Scan for the cell matching the given text and deliver its [x, y] coordinate at center. 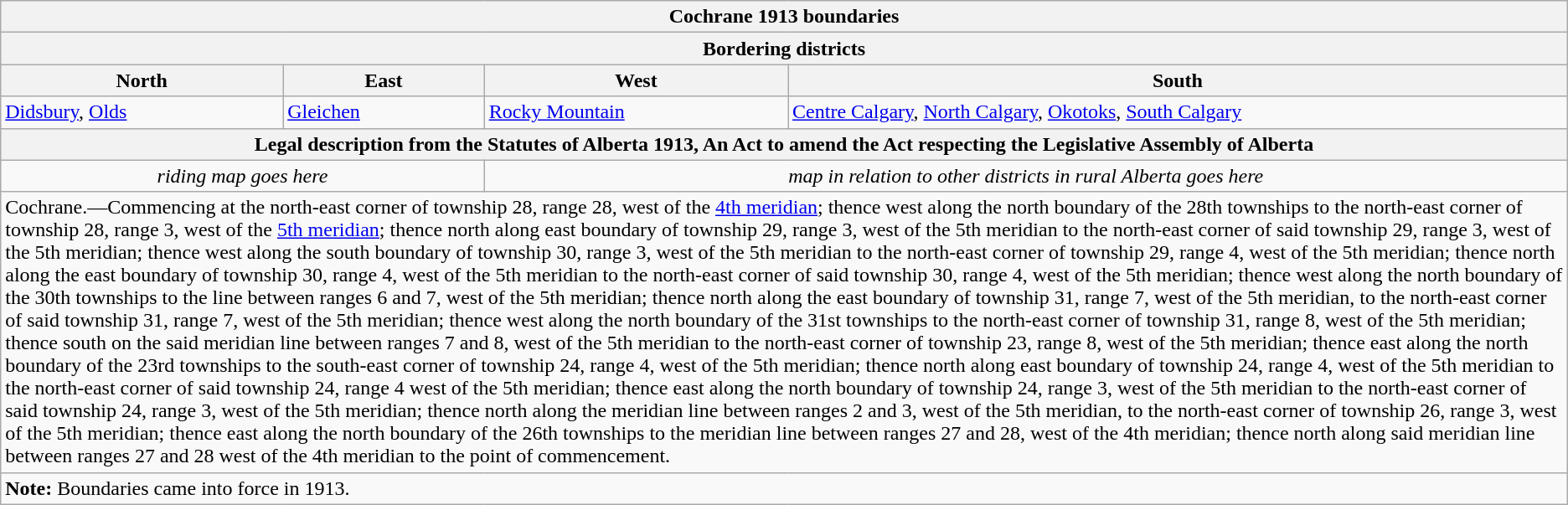
Legal description from the Statutes of Alberta 1913, An Act to amend the Act respecting the Legislative Assembly of Alberta [784, 144]
North [142, 80]
riding map goes here [243, 176]
Cochrane 1913 boundaries [784, 17]
Rocky Mountain [636, 112]
map in relation to other districts in rural Alberta goes here [1025, 176]
East [384, 80]
Note: Boundaries came into force in 1913. [784, 488]
Centre Calgary, North Calgary, Okotoks, South Calgary [1178, 112]
South [1178, 80]
West [636, 80]
Didsbury, Olds [142, 112]
Bordering districts [784, 49]
Gleichen [384, 112]
